Provide the [X, Y] coordinate of the cell's center where the given text is located.  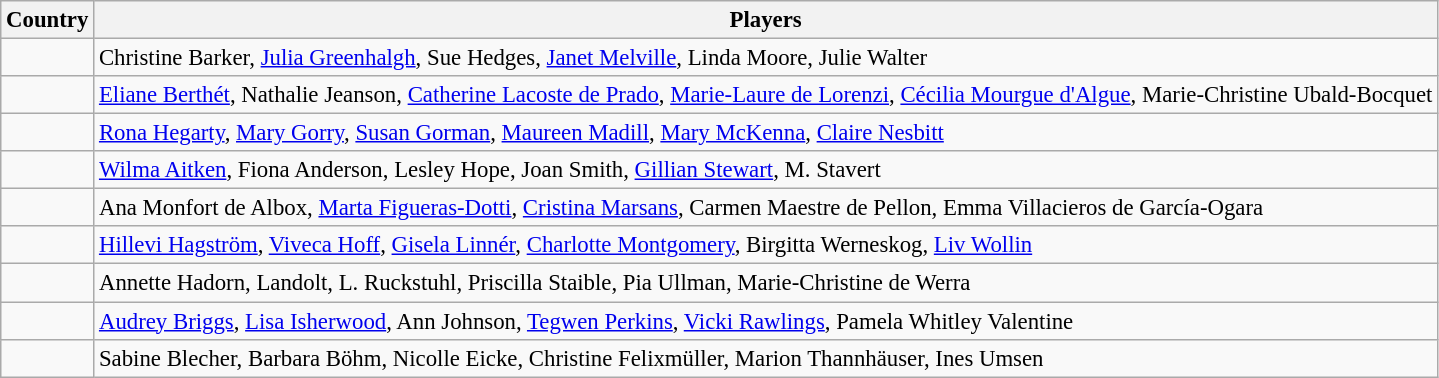
Sabine Blecher, Barbara Böhm, Nicolle Eicke, Christine Felixmüller, Marion Thannhäuser, Ines Umsen [766, 358]
Players [766, 20]
Country [48, 20]
Rona Hegarty, Mary Gorry, Susan Gorman, Maureen Madill, Mary McKenna, Claire Nesbitt [766, 133]
Annette Hadorn, Landolt, L. Ruckstuhl, Priscilla Staible, Pia Ullman, Marie-Christine de Werra [766, 283]
Wilma Aitken, Fiona Anderson, Lesley Hope, Joan Smith, Gillian Stewart, M. Stavert [766, 170]
Eliane Berthét, Nathalie Jeanson, Catherine Lacoste de Prado, Marie-Laure de Lorenzi, Cécilia Mourgue d'Algue, Marie-Christine Ubald-Bocquet [766, 95]
Christine Barker, Julia Greenhalgh, Sue Hedges, Janet Melville, Linda Moore, Julie Walter [766, 58]
Audrey Briggs, Lisa Isherwood, Ann Johnson, Tegwen Perkins, Vicki Rawlings, Pamela Whitley Valentine [766, 321]
Hillevi Hagström, Viveca Hoff, Gisela Linnér, Charlotte Montgomery, Birgitta Werneskog, Liv Wollin [766, 245]
Ana Monfort de Albox, Marta Figueras-Dotti, Cristina Marsans, Carmen Maestre de Pellon, Emma Villacieros de García-Ogara [766, 208]
